From the cell containing the given text, extract its center point as (X, Y) coordinate. 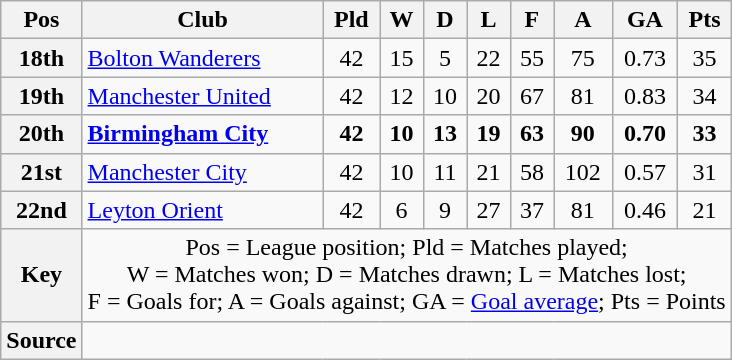
0.83 (645, 96)
33 (704, 134)
0.57 (645, 172)
27 (488, 210)
13 (444, 134)
22 (488, 58)
Birmingham City (202, 134)
L (488, 20)
63 (532, 134)
Leyton Orient (202, 210)
31 (704, 172)
Pts (704, 20)
9 (444, 210)
F (532, 20)
Bolton Wanderers (202, 58)
Manchester United (202, 96)
21st (42, 172)
67 (532, 96)
75 (583, 58)
20th (42, 134)
35 (704, 58)
55 (532, 58)
5 (444, 58)
58 (532, 172)
34 (704, 96)
90 (583, 134)
0.73 (645, 58)
22nd (42, 210)
0.46 (645, 210)
GA (645, 20)
Source (42, 340)
18th (42, 58)
D (444, 20)
11 (444, 172)
12 (402, 96)
Manchester City (202, 172)
37 (532, 210)
20 (488, 96)
19 (488, 134)
A (583, 20)
102 (583, 172)
15 (402, 58)
Key (42, 275)
Club (202, 20)
0.70 (645, 134)
6 (402, 210)
19th (42, 96)
Pld (352, 20)
Pos (42, 20)
W (402, 20)
